From the cell containing the given text, extract its center point as [x, y] coordinate. 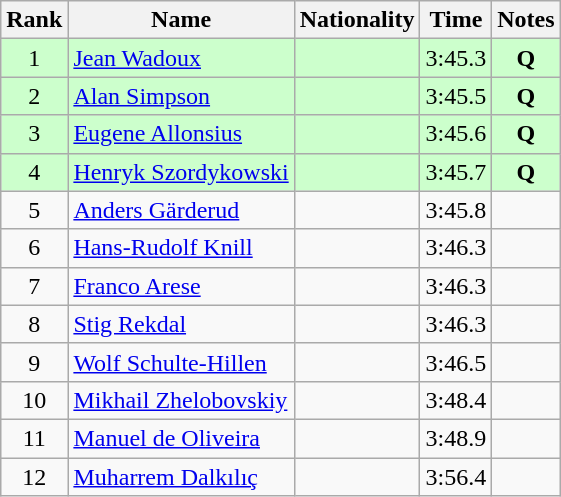
Stig Rekdal [181, 324]
Rank [34, 20]
Anders Gärderud [181, 210]
3 [34, 134]
5 [34, 210]
Hans-Rudolf Knill [181, 248]
3:48.9 [456, 438]
3:45.3 [456, 58]
3:45.7 [456, 172]
Time [456, 20]
9 [34, 362]
3:56.4 [456, 477]
Notes [526, 20]
3:45.5 [456, 96]
Henryk Szordykowski [181, 172]
1 [34, 58]
2 [34, 96]
Alan Simpson [181, 96]
3:45.8 [456, 210]
3:46.5 [456, 362]
6 [34, 248]
Franco Arese [181, 286]
Wolf Schulte-Hillen [181, 362]
8 [34, 324]
Manuel de Oliveira [181, 438]
3:48.4 [456, 400]
11 [34, 438]
Nationality [357, 20]
Mikhail Zhelobovskiy [181, 400]
4 [34, 172]
Jean Wadoux [181, 58]
10 [34, 400]
Muharrem Dalkılıç [181, 477]
Name [181, 20]
12 [34, 477]
Eugene Allonsius [181, 134]
7 [34, 286]
3:45.6 [456, 134]
